Extract the (x, y) coordinate from the center of the cell holding the provided text.  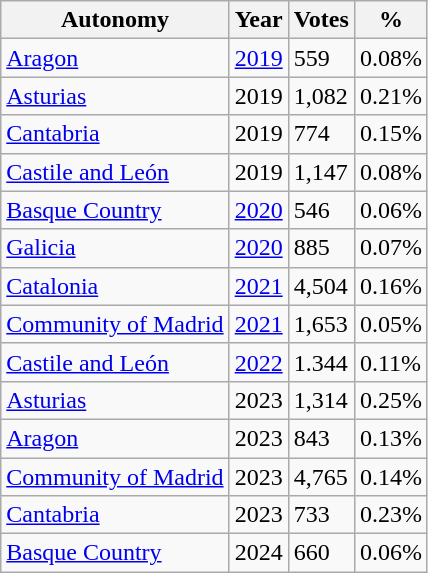
559 (321, 58)
0.21% (390, 96)
0.14% (390, 477)
0.23% (390, 515)
4,504 (321, 286)
Votes (321, 20)
546 (321, 210)
Galicia (115, 248)
1,653 (321, 324)
660 (321, 553)
1,147 (321, 172)
885 (321, 248)
4,765 (321, 477)
0.15% (390, 134)
733 (321, 515)
0.16% (390, 286)
Year (258, 20)
0.05% (390, 324)
0.13% (390, 438)
1,314 (321, 400)
774 (321, 134)
1,082 (321, 96)
0.11% (390, 362)
1.344 (321, 362)
0.07% (390, 248)
843 (321, 438)
Catalonia (115, 286)
Autonomy (115, 20)
2024 (258, 553)
% (390, 20)
0.25% (390, 400)
2022 (258, 362)
